Scan for the cell matching the given text and deliver its [x, y] coordinate at center. 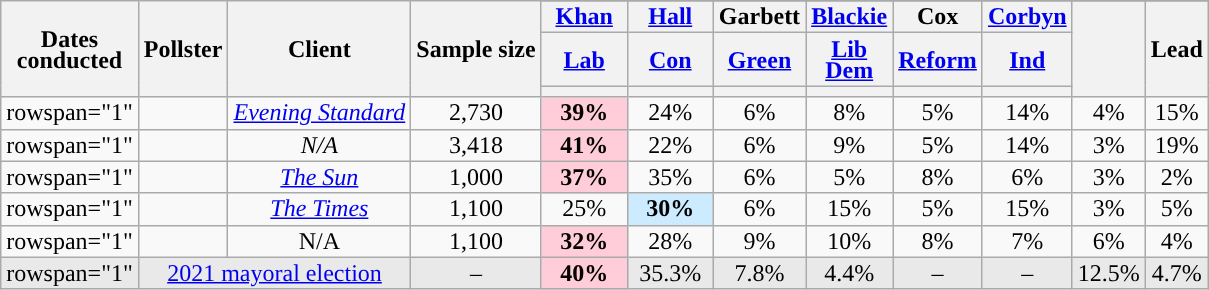
4.7% [1176, 273]
2% [1176, 177]
35% [670, 177]
Corbyn [1027, 17]
37% [584, 177]
2021 mayoral election [274, 273]
Khan [584, 17]
Reform [938, 60]
7.8% [759, 273]
Lab [584, 60]
Sample size [476, 49]
Lead [1176, 49]
The Sun [320, 177]
28% [670, 241]
4.4% [850, 273]
24% [670, 113]
Cox [938, 17]
Client [320, 49]
41% [584, 145]
The Times [320, 209]
Hall [670, 17]
Lib Dem [850, 60]
1,000 [476, 177]
12.5% [1108, 273]
40% [584, 273]
2,730 [476, 113]
32% [584, 241]
25% [584, 209]
39% [584, 113]
Evening Standard [320, 113]
Ind [1027, 60]
3,418 [476, 145]
Green [759, 60]
30% [670, 209]
Con [670, 60]
22% [670, 145]
Pollster [183, 49]
19% [1176, 145]
Dates conducted [70, 49]
Garbett [759, 17]
10% [850, 241]
Blackie [850, 17]
7% [1027, 241]
35.3% [670, 273]
